Identify which cell holds the provided text, then report its (x, y) central coordinate. 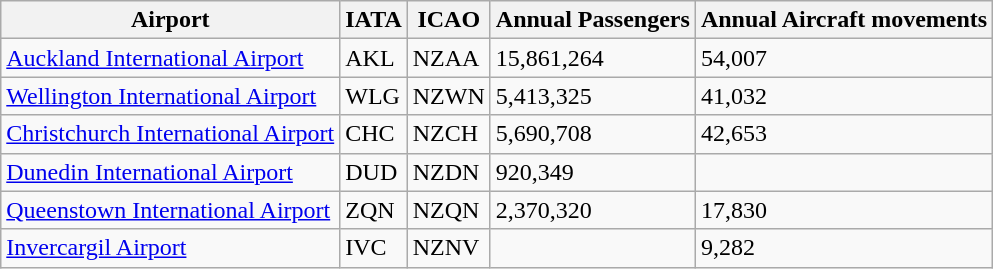
Queenstown International Airport (170, 210)
5,413,325 (592, 96)
Dunedin International Airport (170, 172)
ICAO (448, 20)
NZNV (448, 248)
15,861,264 (592, 58)
NZQN (448, 210)
CHC (374, 134)
17,830 (844, 210)
NZCH (448, 134)
42,653 (844, 134)
920,349 (592, 172)
Airport (170, 20)
NZDN (448, 172)
ZQN (374, 210)
IATA (374, 20)
41,032 (844, 96)
2,370,320 (592, 210)
Auckland International Airport (170, 58)
NZWN (448, 96)
Annual Passengers (592, 20)
Invercargil Airport (170, 248)
54,007 (844, 58)
IVC (374, 248)
NZAA (448, 58)
Wellington International Airport (170, 96)
Christchurch International Airport (170, 134)
WLG (374, 96)
5,690,708 (592, 134)
DUD (374, 172)
Annual Aircraft movements (844, 20)
9,282 (844, 248)
AKL (374, 58)
